Locate the cell with the specified text and output its (X, Y) center coordinate. 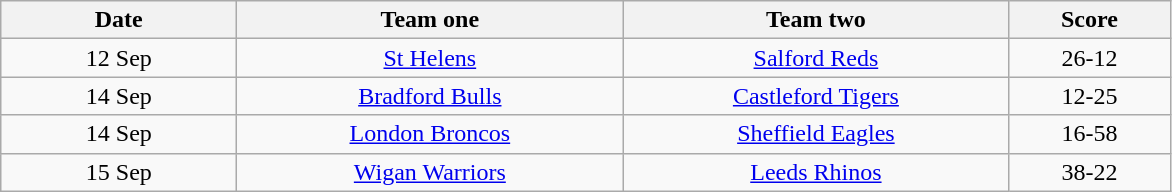
London Broncos (430, 134)
15 Sep (119, 172)
26-12 (1090, 58)
Date (119, 20)
Score (1090, 20)
Bradford Bulls (430, 96)
12-25 (1090, 96)
38-22 (1090, 172)
Sheffield Eagles (816, 134)
Team two (816, 20)
Team one (430, 20)
16-58 (1090, 134)
Leeds Rhinos (816, 172)
Salford Reds (816, 58)
Wigan Warriors (430, 172)
Castleford Tigers (816, 96)
12 Sep (119, 58)
St Helens (430, 58)
